Scan for the cell matching the given text and deliver its [x, y] coordinate at center. 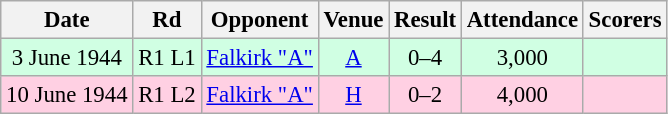
Opponent [260, 20]
Venue [354, 20]
A [354, 58]
0–4 [426, 58]
Scorers [625, 20]
10 June 1944 [67, 95]
Attendance [522, 20]
3 June 1944 [67, 58]
Result [426, 20]
0–2 [426, 95]
R1 L1 [167, 58]
4,000 [522, 95]
H [354, 95]
3,000 [522, 58]
Date [67, 20]
Rd [167, 20]
R1 L2 [167, 95]
